For the text-containing cell, return its midpoint in (X, Y) coordinate format. 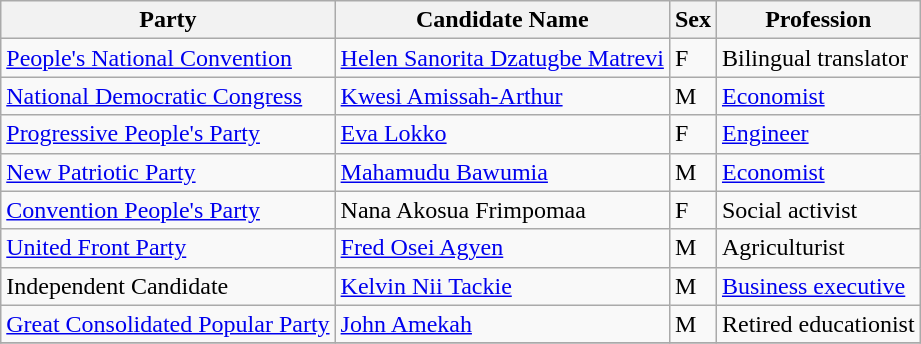
Great Consolidated Popular Party (168, 324)
Helen Sanorita Dzatugbe Matrevi (502, 58)
Retired educationist (818, 324)
John Amekah (502, 324)
Mahamudu Bawumia (502, 172)
National Democratic Congress (168, 96)
Business executive (818, 286)
Candidate Name (502, 20)
Kelvin Nii Tackie (502, 286)
Profession (818, 20)
Convention People's Party (168, 210)
Engineer (818, 134)
Independent Candidate (168, 286)
New Patriotic Party (168, 172)
Fred Osei Agyen (502, 248)
Bilingual translator (818, 58)
Progressive People's Party (168, 134)
Social activist (818, 210)
Eva Lokko (502, 134)
Nana Akosua Frimpomaa (502, 210)
Agriculturist (818, 248)
United Front Party (168, 248)
Kwesi Amissah-Arthur (502, 96)
Sex (692, 20)
People's National Convention (168, 58)
Party (168, 20)
